Extract the [X, Y] coordinate from the center of the cell holding the provided text.  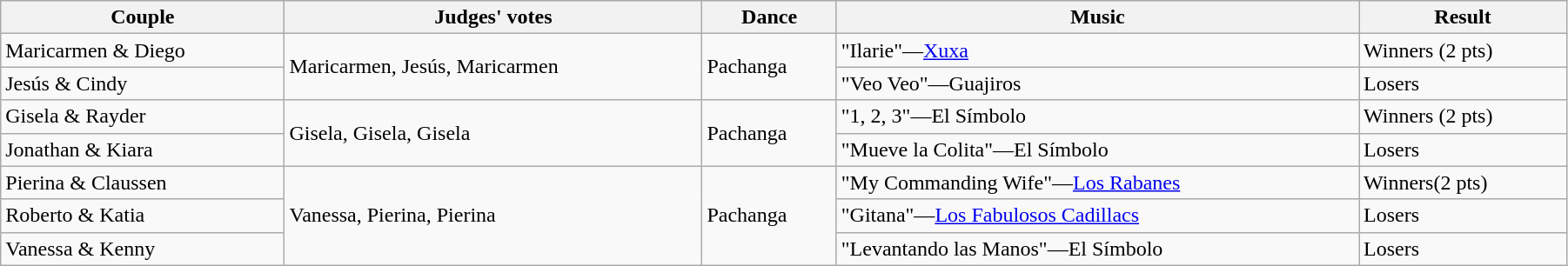
"Gitana"—Los Fabulosos Cadillacs [1097, 216]
Pierina & Claussen [143, 183]
"Mueve la Colita"—El Símbolo [1097, 150]
Vanessa, Pierina, Pierina [493, 216]
Dance [769, 17]
"1, 2, 3"—El Símbolo [1097, 116]
"Ilarie"—Xuxa [1097, 50]
"My Commanding Wife"—Los Rabanes [1097, 183]
Roberto & Katia [143, 216]
Vanessa & Kenny [143, 249]
Jesús & Cindy [143, 83]
Jonathan & Kiara [143, 150]
Gisela & Rayder [143, 116]
Music [1097, 17]
Gisela, Gisela, Gisela [493, 133]
Winners(2 pts) [1464, 183]
"Levantando las Manos"—El Símbolo [1097, 249]
Maricarmen, Jesús, Maricarmen [493, 67]
Judges' votes [493, 17]
Maricarmen & Diego [143, 50]
Couple [143, 17]
Result [1464, 17]
"Veo Veo"—Guajiros [1097, 83]
